Identify which cell holds the provided text, then report its [x, y] central coordinate. 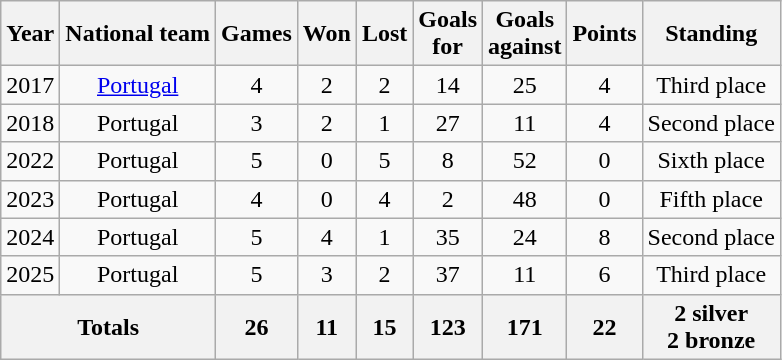
Points [604, 34]
Fifth place [711, 199]
Won [326, 34]
37 [448, 275]
26 [257, 326]
2017 [30, 85]
52 [525, 161]
25 [525, 85]
15 [384, 326]
14 [448, 85]
Lost [384, 34]
6 [604, 275]
Games [257, 34]
Totals [108, 326]
35 [448, 237]
2 silver2 bronze [711, 326]
2018 [30, 123]
171 [525, 326]
2025 [30, 275]
2023 [30, 199]
27 [448, 123]
48 [525, 199]
24 [525, 237]
2022 [30, 161]
Sixth place [711, 161]
Standing [711, 34]
Year [30, 34]
2024 [30, 237]
National team [138, 34]
Goalsfor [448, 34]
22 [604, 326]
Goalsagainst [525, 34]
123 [448, 326]
